Capture the cell that displays the provided text and extract its (X, Y) central coordinate. 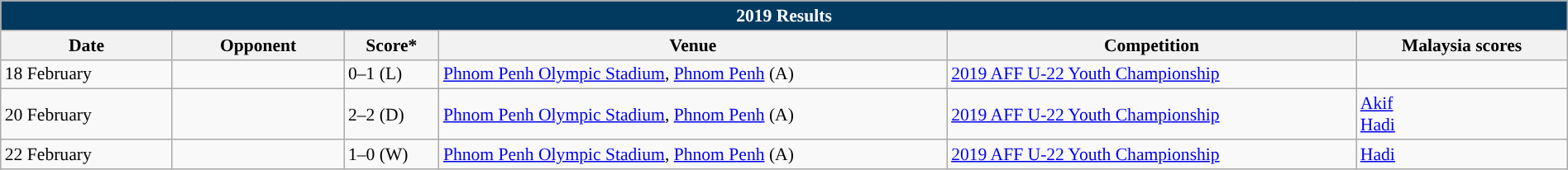
Venue (693, 45)
1–0 (W) (392, 154)
20 February (87, 114)
2–2 (D) (392, 114)
Score* (392, 45)
Hadi (1462, 154)
Competition (1151, 45)
Akif Hadi (1462, 114)
Date (87, 45)
Malaysia scores (1462, 45)
22 February (87, 154)
18 February (87, 74)
Opponent (258, 45)
2019 Results (784, 16)
0–1 (L) (392, 74)
